Return (X, Y) of the center of cell containing provided text 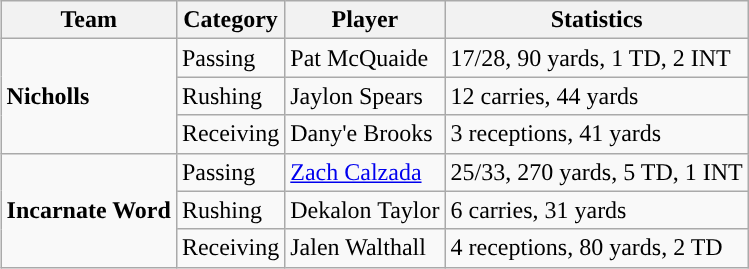
Nicholls (88, 96)
Jalen Walthall (365, 248)
3 receptions, 41 yards (596, 134)
Zach Calzada (365, 172)
Incarnate Word (88, 210)
25/33, 270 yards, 5 TD, 1 INT (596, 172)
17/28, 90 yards, 1 TD, 2 INT (596, 58)
Dekalon Taylor (365, 210)
Dany'e Brooks (365, 134)
Statistics (596, 20)
Category (230, 20)
Pat McQuaide (365, 58)
Player (365, 20)
Team (88, 20)
4 receptions, 80 yards, 2 TD (596, 248)
Jaylon Spears (365, 96)
12 carries, 44 yards (596, 96)
6 carries, 31 yards (596, 210)
